Output the [X, Y] coordinate of the center of the cell containing the given text.  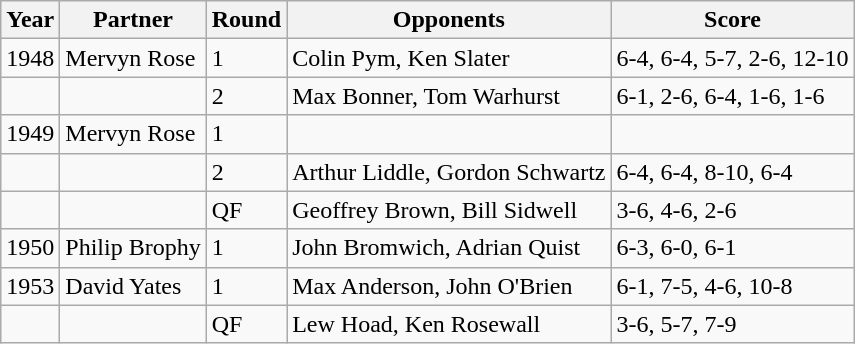
Round [246, 20]
David Yates [133, 286]
Partner [133, 20]
6-1, 7-5, 4-6, 10-8 [732, 286]
Opponents [449, 20]
1948 [30, 58]
Lew Hoad, Ken Rosewall [449, 324]
6-3, 6-0, 6-1 [732, 248]
1950 [30, 248]
Max Anderson, John O'Brien [449, 286]
1953 [30, 286]
Max Bonner, Tom Warhurst [449, 96]
1949 [30, 134]
6-4, 6-4, 8-10, 6-4 [732, 172]
3-6, 4-6, 2-6 [732, 210]
3-6, 5-7, 7-9 [732, 324]
Year [30, 20]
Colin Pym, Ken Slater [449, 58]
Arthur Liddle, Gordon Schwartz [449, 172]
Score [732, 20]
Philip Brophy [133, 248]
6-1, 2-6, 6-4, 1-6, 1-6 [732, 96]
John Bromwich, Adrian Quist [449, 248]
Geoffrey Brown, Bill Sidwell [449, 210]
6-4, 6-4, 5-7, 2-6, 12-10 [732, 58]
